For the text-containing cell, return its midpoint in (x, y) coordinate format. 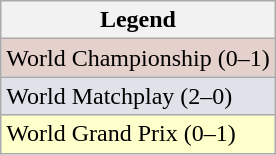
World Championship (0–1) (138, 58)
World Grand Prix (0–1) (138, 134)
Legend (138, 20)
World Matchplay (2–0) (138, 96)
